Locate the cell with the specified text and output its [X, Y] center coordinate. 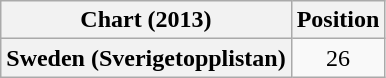
Chart (2013) [146, 20]
26 [338, 58]
Position [338, 20]
Sweden (Sverigetopplistan) [146, 58]
